Locate the cell with the specified text and output its [X, Y] center coordinate. 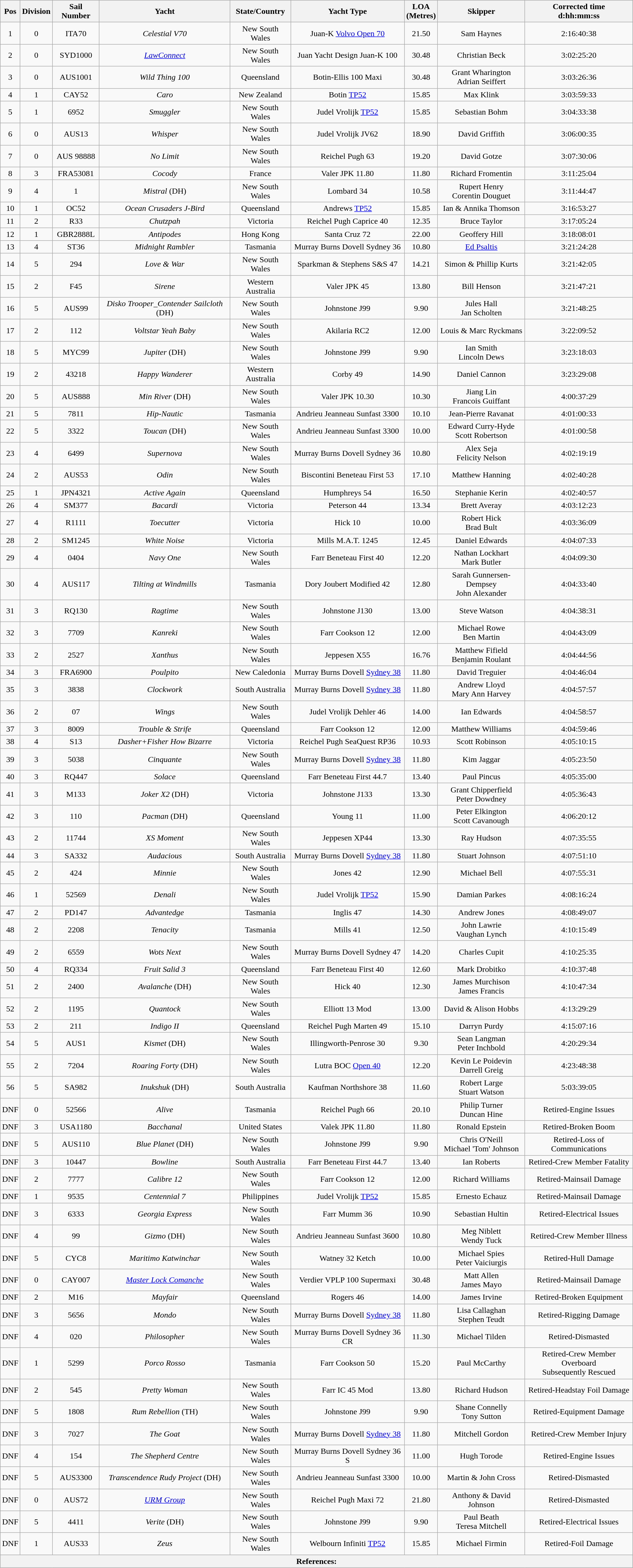
Bacchanal [165, 1127]
10.10 [421, 414]
Avalanche (DH) [165, 987]
Geoffery Hill [481, 234]
Mitchell Gordon [481, 1434]
Jiang Lin Francois Guiffant [481, 396]
Kismet (DH) [165, 1044]
8 [10, 173]
Rogers 46 [348, 1297]
Ian Smith Lincoln Dews [481, 352]
Ed Psaltis [481, 247]
Trouble & Strife [165, 729]
Voltstar Yeah Baby [165, 330]
ST36 [76, 247]
Richard Fromentin [481, 173]
7 [10, 156]
MYC99 [76, 352]
Rupert Henry Corentin Douguet [481, 191]
Edward Curry-Hyde Scott Robertson [481, 431]
5038 [76, 759]
Solace [165, 777]
Advantedge [165, 912]
Michael Spies Peter Vaiciurgis [481, 1258]
Sebastian Hultin [481, 1214]
12.60 [421, 969]
Ernesto Echauz [481, 1197]
49 [10, 952]
Judel Vrolijk Dehler 46 [348, 712]
4:08:49:07 [579, 912]
18.90 [421, 134]
URM Group [165, 1500]
41 [10, 794]
Michael Rowe Ben Martin [481, 633]
Retired-Rigging Damage [579, 1315]
James Murchison James Francis [481, 987]
9.30 [421, 1044]
12.80 [421, 584]
4:05:23:50 [579, 759]
James Irvine [481, 1297]
43218 [76, 374]
Peter Elkington Scott Cavanough [481, 816]
Quantock [165, 1008]
Shane Connelly Tony Sutton [481, 1412]
Watney 32 Ketch [348, 1258]
Farr Mumm 36 [348, 1214]
Minnie [165, 873]
14.21 [421, 264]
Maritimo Katwinchar [165, 1258]
14 [10, 264]
Inglis 47 [348, 912]
SM377 [76, 505]
43 [10, 838]
Reichel Pugh Maxi 72 [348, 1500]
17 [10, 330]
7777 [76, 1179]
42 [10, 816]
Murray Burns Dovell Sydney 47 [348, 952]
154 [76, 1456]
112 [76, 330]
RQ130 [76, 611]
ITA70 [76, 33]
Bill Henson [481, 287]
Darryn Purdy [481, 1026]
Sail Number [76, 11]
Anthony & David Johnson [481, 1500]
Roaring Forty (DH) [165, 1065]
15.90 [421, 895]
3:21:42:05 [579, 264]
R33 [76, 221]
38 [10, 742]
Andrew Lloyd Mary Ann Harvey [481, 689]
52566 [76, 1109]
4:04:09:30 [579, 558]
4:07:55:31 [579, 873]
25 [10, 492]
Mayfair [165, 1297]
39 [10, 759]
Tenacity [165, 930]
4:04:58:57 [579, 712]
Cocody [165, 173]
Young 11 [348, 816]
Sean Langman Peter Inchbold [481, 1044]
12 [10, 234]
4:01:00:33 [579, 414]
4:20:29:34 [579, 1044]
4:00:37:29 [579, 396]
JPN4321 [76, 492]
Corrected time d:hh:mm:ss [579, 11]
3:16:53:27 [579, 208]
Ian Edwards [481, 712]
4:03:36:09 [579, 522]
White Noise [165, 540]
Lombard 34 [348, 191]
Kevin Le Poidevin Darrell Greig [481, 1065]
18 [10, 352]
24 [10, 475]
3:07:30:06 [579, 156]
Ian Roberts [481, 1161]
4:05:10:15 [579, 742]
Paul McCarthy [481, 1363]
Robert Hick Brad Bult [481, 522]
Skipper [481, 11]
Daniel Cannon [481, 374]
Christian Beck [481, 55]
Santa Cruz 72 [348, 234]
8009 [76, 729]
Biscontini Beneteau First 53 [348, 475]
Hip-Nautic [165, 414]
Ian & Annika Thomson [481, 208]
AUS99 [76, 308]
21.50 [421, 33]
USA1180 [76, 1127]
Retired-Crew Member Fatality [579, 1161]
Porco Rosso [165, 1363]
11.60 [421, 1087]
Yacht Type [348, 11]
15.10 [421, 1026]
294 [76, 264]
10.58 [421, 191]
Matthew Hanning [481, 475]
4:02:40:28 [579, 475]
46 [10, 895]
R1111 [76, 522]
Daniel Edwards [481, 540]
53 [10, 1026]
5656 [76, 1315]
Dory Joubert Modified 42 [348, 584]
52 [10, 1008]
Jeppesen XP44 [348, 838]
12.90 [421, 873]
16.76 [421, 655]
4:07:35:55 [579, 838]
1195 [76, 1008]
Johnstone J130 [348, 611]
Active Again [165, 492]
40 [10, 777]
Juan Yacht Design Juan-K 100 [348, 55]
4:04:44:56 [579, 655]
AUS3300 [76, 1477]
No Limit [165, 156]
Michael Firmin [481, 1544]
Jeppesen X55 [348, 655]
15 [10, 287]
Whisper [165, 134]
Kanreki [165, 633]
4:10:47:34 [579, 987]
LawConnect [165, 55]
Meg Niblett Wendy Tuck [481, 1236]
Hugh Torode [481, 1456]
45 [10, 873]
Master Lock Comanche [165, 1280]
4:04:33:40 [579, 584]
Fruit Salid 3 [165, 969]
3:21:47:21 [579, 287]
1808 [76, 1412]
3:06:00:35 [579, 134]
29 [10, 558]
Mondo [165, 1315]
Juan-K Volvo Open 70 [348, 33]
7027 [76, 1434]
211 [76, 1026]
19 [10, 374]
35 [10, 689]
RQ447 [76, 777]
Retired-Hull Damage [579, 1258]
Pacman (DH) [165, 816]
Kim Jaggar [481, 759]
France [260, 173]
Toecutter [165, 522]
10447 [76, 1161]
21 [10, 414]
Sam Haynes [481, 33]
Richard Williams [481, 1179]
Wild Thing 100 [165, 77]
Reichel Pugh 63 [348, 156]
07 [76, 712]
4:04:57:57 [579, 689]
SA982 [76, 1087]
11744 [76, 838]
020 [76, 1337]
Valer JPK 45 [348, 287]
99 [76, 1236]
M16 [76, 1297]
New Caledonia [260, 672]
26 [10, 505]
Mills 41 [348, 930]
12.30 [421, 987]
Richard Hudson [481, 1390]
Louis & Marc Ryckmans [481, 330]
3:21:24:28 [579, 247]
Philippines [260, 1197]
6333 [76, 1214]
4:03:12:23 [579, 505]
14.90 [421, 374]
Philip Turner Duncan Hine [481, 1109]
4:04:43:09 [579, 633]
3:17:05:24 [579, 221]
11 [10, 221]
CAY007 [76, 1280]
4:10:37:48 [579, 969]
36 [10, 712]
11.30 [421, 1337]
Andrieu Jeanneau Sunfast 3600 [348, 1236]
Antipodes [165, 234]
3:23:29:08 [579, 374]
Gizmo (DH) [165, 1236]
Retired-Broken Equipment [579, 1297]
Michael Bell [481, 873]
20.10 [421, 1109]
32 [10, 633]
Retired-Foil Damage [579, 1544]
Judel Vrolijk JV62 [348, 134]
Ragtime [165, 611]
Illingworth-Penrose 30 [348, 1044]
Steve Watson [481, 611]
Ronald Epstein [481, 1127]
Philosopher [165, 1337]
Bruce Taylor [481, 221]
Alive [165, 1109]
3:11:25:04 [579, 173]
Paul Pincus [481, 777]
2527 [76, 655]
Centennial 7 [165, 1197]
M133 [76, 794]
31 [10, 611]
Paul Beath Teresa Mitchell [481, 1522]
51 [10, 987]
10.90 [421, 1214]
22.00 [421, 234]
Jean-Pierre Ravanat [481, 414]
GBR2888L [76, 234]
Damian Parkes [481, 895]
Sarah Gunnersen-Dempsey John Alexander [481, 584]
Matthew Williams [481, 729]
CYC8 [76, 1258]
9535 [76, 1197]
Kaufman Northshore 38 [348, 1087]
2208 [76, 930]
Retired-Crew Member Injury [579, 1434]
3:02:25:20 [579, 55]
Disko Trooper_Contender Sailcloth (DH) [165, 308]
56 [10, 1087]
3:22:09:52 [579, 330]
17.10 [421, 475]
37 [10, 729]
Poulpito [165, 672]
Welbourn Infiniti TP52 [348, 1544]
AUS33 [76, 1544]
CAY52 [76, 95]
3:04:33:38 [579, 112]
Michael Tilden [481, 1337]
4:05:36:43 [579, 794]
14.20 [421, 952]
16.50 [421, 492]
Murray Burns Dovell Sydney 36 CR [348, 1337]
AUS117 [76, 584]
SM1245 [76, 540]
Joker X2 (DH) [165, 794]
Wots Next [165, 952]
33 [10, 655]
2400 [76, 987]
Brett Averay [481, 505]
Audacious [165, 855]
Verite (DH) [165, 1522]
3:21:48:25 [579, 308]
Toucan (DH) [165, 431]
21.80 [421, 1500]
AUS888 [76, 396]
Reichel Pugh Caprice 40 [348, 221]
Farr Cookson 50 [348, 1363]
David Treguier [481, 672]
The Goat [165, 1434]
Peterson 44 [348, 505]
Indigo II [165, 1026]
Elliott 13 Mod [348, 1008]
Retired-Crew Member Overboard Subsequently Rescued [579, 1363]
Rum Rebellion (TH) [165, 1412]
David & Alison Hobbs [481, 1008]
Botin TP52 [348, 95]
Clockwork [165, 689]
Love & War [165, 264]
Stephanie Kerin [481, 492]
Smuggler [165, 112]
FRA6900 [76, 672]
4:06:20:12 [579, 816]
RQ334 [76, 969]
S13 [76, 742]
10 [10, 208]
Valer JPK 11.80 [348, 173]
28 [10, 540]
AUS110 [76, 1144]
Ocean Crusaders J-Bird [165, 208]
AUS13 [76, 134]
4:01:00:58 [579, 431]
Retired-Loss of Communications [579, 1144]
Lutra BOC Open 40 [348, 1065]
4:04:46:04 [579, 672]
Ray Hudson [481, 838]
Jules Hall Jan Scholten [481, 308]
Charles Cupit [481, 952]
Corby 49 [348, 374]
10.93 [421, 742]
AUS 98888 [76, 156]
Grant Wharington Adrian Seiffert [481, 77]
30 [10, 584]
44 [10, 855]
Grant Chipperfield Peter Dowdney [481, 794]
110 [76, 816]
Martin & John Cross [481, 1477]
5:03:39:05 [579, 1087]
Stuart Johnson [481, 855]
6559 [76, 952]
Cinquante [165, 759]
50 [10, 969]
Min River (DH) [165, 396]
4:05:35:00 [579, 777]
Midnight Rambler [165, 247]
PD147 [76, 912]
References: [316, 1561]
Pretty Woman [165, 1390]
Alex Seja Felicity Nelson [481, 453]
FRA53081 [76, 173]
Retired-Equipment Damage [579, 1412]
SYD1000 [76, 55]
Andrews TP52 [348, 208]
Blue Planet (DH) [165, 1144]
New Zealand [260, 95]
John Lawrie Vaughan Lynch [481, 930]
Lisa Callaghan Stephen Teudt [481, 1315]
State/Country [260, 11]
Denali [165, 895]
4:15:07:16 [579, 1026]
Matthew Fifield Benjamin Roulant [481, 655]
12.35 [421, 221]
Chris O'Neill Michael 'Tom' Johnson [481, 1144]
Happy Wanderer [165, 374]
545 [76, 1390]
Farr IC 45 Mod [348, 1390]
Retired-Headstay Foil Damage [579, 1390]
F45 [76, 287]
Mills M.A.T. 1245 [348, 540]
3:03:59:33 [579, 95]
Valek JPK 11.80 [348, 1127]
4:04:38:31 [579, 611]
AUS72 [76, 1500]
Max Klink [481, 95]
Nathan Lockhart Mark Butler [481, 558]
55 [10, 1065]
Tilting at Windmills [165, 584]
4:04:07:33 [579, 540]
54 [10, 1044]
XS Moment [165, 838]
48 [10, 930]
Hick 10 [348, 522]
3838 [76, 689]
Humphreys 54 [348, 492]
4:04:59:46 [579, 729]
4:08:16:24 [579, 895]
0404 [76, 558]
7204 [76, 1065]
Odin [165, 475]
Division [37, 11]
United States [260, 1127]
Reichel Pugh SeaQuest RP36 [348, 742]
4:10:15:49 [579, 930]
15.20 [421, 1363]
David Gotze [481, 156]
AUS1001 [76, 77]
13.34 [421, 505]
23 [10, 453]
22 [10, 431]
Wings [165, 712]
52569 [76, 895]
Matt Allen James Mayo [481, 1280]
7811 [76, 414]
Verdier VPLP 100 Supermaxi [348, 1280]
4:07:51:10 [579, 855]
10.30 [421, 396]
Akilaria RC2 [348, 330]
Jones 42 [348, 873]
Sebastian Bohm [481, 112]
Hong Kong [260, 234]
Simon & Phillip Kurts [481, 264]
Robert Large Stuart Watson [481, 1087]
Murray Burns Dovell Sydney 36 S [348, 1456]
Retired-Broken Boom [579, 1127]
Mark Drobitko [481, 969]
Reichel Pugh Marten 49 [348, 1026]
Georgia Express [165, 1214]
Xanthus [165, 655]
3:18:08:01 [579, 234]
6952 [76, 112]
6499 [76, 453]
13 [10, 247]
3:03:26:36 [579, 77]
27 [10, 522]
4411 [76, 1522]
The Shepherd Centre [165, 1456]
Dasher+Fisher How Bizarre [165, 742]
Calibre 12 [165, 1179]
Valer JPK 10.30 [348, 396]
34 [10, 672]
Mistral (DH) [165, 191]
AUS1 [76, 1044]
Johnstone J133 [348, 794]
3:11:44:47 [579, 191]
20 [10, 396]
Chutzpah [165, 221]
12.45 [421, 540]
Inukshuk (DH) [165, 1087]
Celestial V70 [165, 33]
Sirene [165, 287]
Navy One [165, 558]
Sparkman & Stephens S&S 47 [348, 264]
SA332 [76, 855]
4:02:19:19 [579, 453]
16 [10, 308]
2:16:40:38 [579, 33]
4:23:48:38 [579, 1065]
14.30 [421, 912]
3:23:18:03 [579, 352]
4:13:29:29 [579, 1008]
4:10:25:35 [579, 952]
Pos [10, 11]
Transcendence Rudy Project (DH) [165, 1477]
Bacardi [165, 505]
47 [10, 912]
12.50 [421, 930]
6 [10, 134]
OC52 [76, 208]
Caro [165, 95]
Yacht [165, 11]
Reichel Pugh 66 [348, 1109]
Jupiter (DH) [165, 352]
5299 [76, 1363]
Bowline [165, 1161]
4:02:40:57 [579, 492]
Hick 40 [348, 987]
9 [10, 191]
Botin-Ellis 100 Maxi [348, 77]
Retired-Crew Member Illness [579, 1236]
Andrew Jones [481, 912]
David Griffith [481, 134]
3322 [76, 431]
LOA (Metres) [421, 11]
Scott Robinson [481, 742]
Zeus [165, 1544]
7709 [76, 633]
Supernova [165, 453]
424 [76, 873]
19.20 [421, 156]
AUS53 [76, 475]
